Locate the cell with the specified text and output its (X, Y) center coordinate. 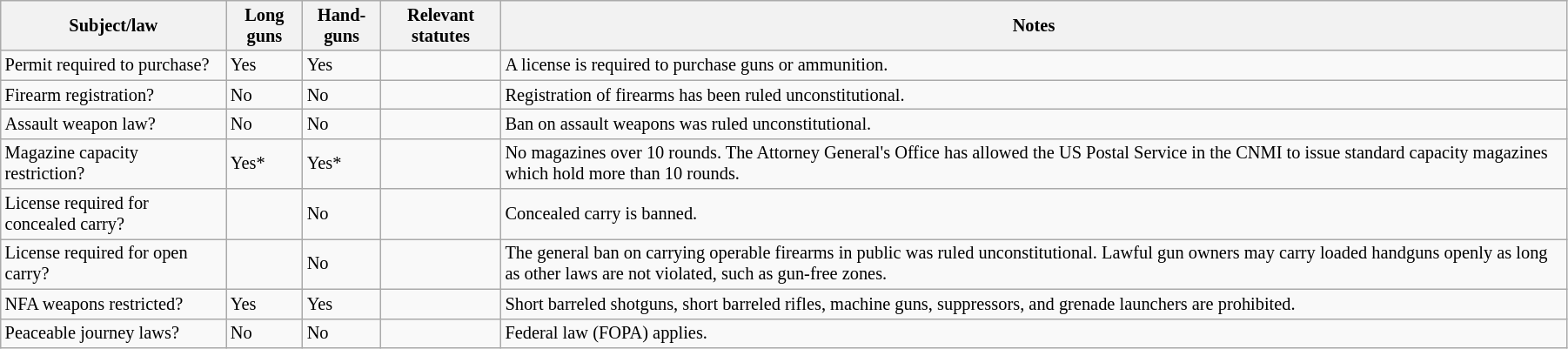
License required for open carry? (113, 264)
Magazine capacity restriction? (113, 164)
Relevant statutes (440, 25)
Long guns (265, 25)
Registration of firearms has been ruled unconstitutional. (1034, 95)
Assault weapon law? (113, 124)
Permit required to purchase? (113, 65)
Concealed carry is banned. (1034, 214)
A license is required to purchase guns or ammunition. (1034, 65)
License required for concealed carry? (113, 214)
Subject/law (113, 25)
Federal law (FOPA) applies. (1034, 333)
Peaceable journey laws? (113, 333)
Hand­guns (342, 25)
NFA weapons restricted? (113, 304)
Ban on assault weapons was ruled unconstitutional. (1034, 124)
Short barreled shotguns, short barreled rifles, machine guns, suppressors, and grenade launchers are prohibited. (1034, 304)
Firearm registration? (113, 95)
Notes (1034, 25)
